Return the (X, Y) coordinate for the center point of the cell that contains the specified text.  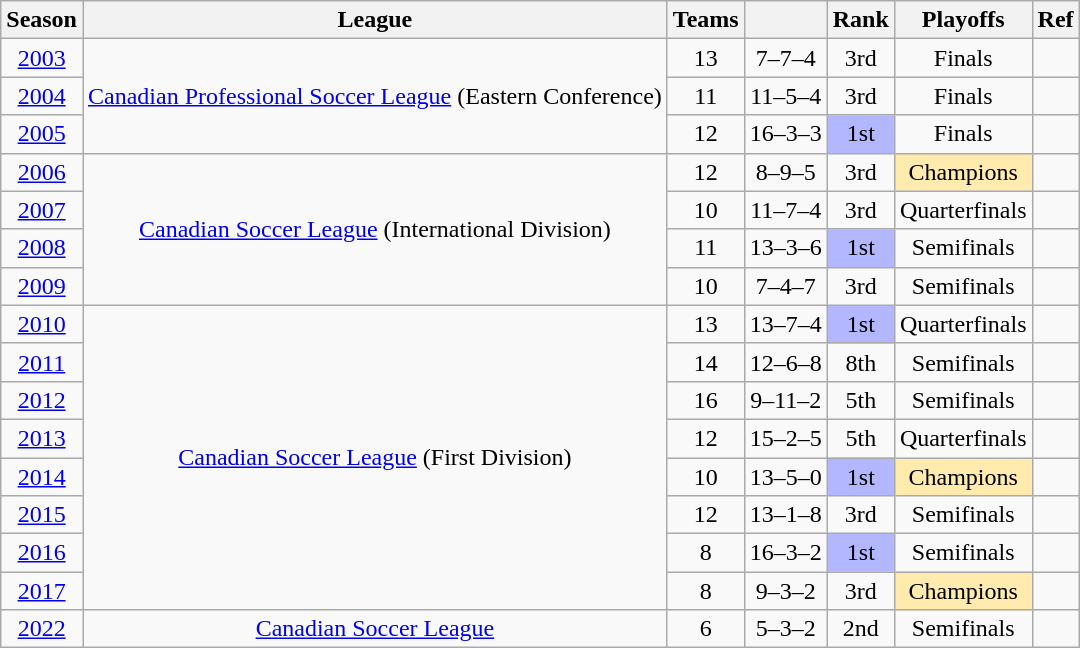
11–5–4 (786, 96)
Rank (860, 20)
13–5–0 (786, 477)
League (374, 20)
Canadian Soccer League (International Division) (374, 229)
12–6–8 (786, 362)
16–3–3 (786, 134)
9–11–2 (786, 400)
15–2–5 (786, 438)
2016 (42, 553)
Teams (706, 20)
2007 (42, 210)
13–7–4 (786, 324)
2003 (42, 58)
8th (860, 362)
14 (706, 362)
2013 (42, 438)
2010 (42, 324)
16–3–2 (786, 553)
13–1–8 (786, 515)
Canadian Soccer League (First Division) (374, 457)
2022 (42, 629)
2014 (42, 477)
2017 (42, 591)
2nd (860, 629)
16 (706, 400)
2008 (42, 248)
Canadian Soccer League (374, 629)
Season (42, 20)
Canadian Professional Soccer League (Eastern Conference) (374, 96)
2009 (42, 286)
2015 (42, 515)
7–7–4 (786, 58)
2005 (42, 134)
7–4–7 (786, 286)
11–7–4 (786, 210)
8–9–5 (786, 172)
2012 (42, 400)
Ref (1056, 20)
Playoffs (963, 20)
6 (706, 629)
2011 (42, 362)
9–3–2 (786, 591)
5–3–2 (786, 629)
2006 (42, 172)
2004 (42, 96)
13–3–6 (786, 248)
